Find where the given text appears and provide that cell's center as (x, y) coordinate. 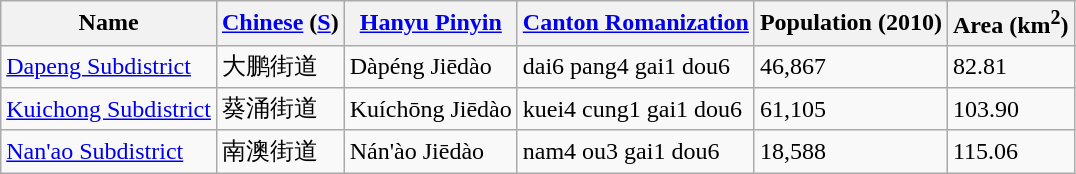
Hanyu Pinyin (430, 24)
82.81 (1010, 66)
葵涌街道 (280, 110)
Dapeng Subdistrict (109, 66)
Canton Romanization (636, 24)
Nan'ao Subdistrict (109, 152)
南澳街道 (280, 152)
Chinese (S) (280, 24)
kuei4 cung1 gai1 dou6 (636, 110)
dai6 pang4 gai1 dou6 (636, 66)
61,105 (850, 110)
Kuíchōng Jiēdào (430, 110)
Kuichong Subdistrict (109, 110)
Dàpéng Jiēdào (430, 66)
nam4 ou3 gai1 dou6 (636, 152)
Area (km2) (1010, 24)
Nán'ào Jiēdào (430, 152)
Population (2010) (850, 24)
46,867 (850, 66)
Name (109, 24)
大鹏街道 (280, 66)
115.06 (1010, 152)
18,588 (850, 152)
103.90 (1010, 110)
